For the text-containing cell, return its midpoint in [X, Y] coordinate format. 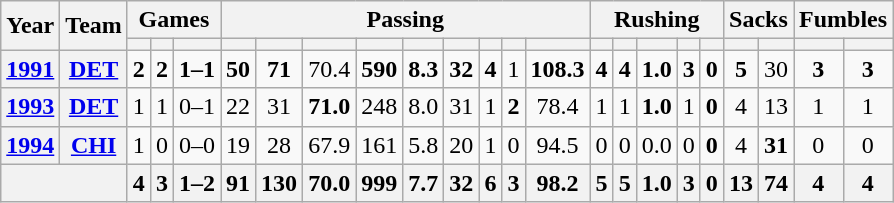
78.4 [558, 107]
Games [174, 20]
30 [776, 69]
1–2 [196, 183]
5.8 [424, 145]
590 [380, 69]
20 [462, 145]
0.0 [656, 145]
91 [238, 183]
1–1 [196, 69]
71.0 [330, 107]
74 [776, 183]
50 [238, 69]
Passing [406, 20]
0–1 [196, 107]
1993 [30, 107]
CHI [94, 145]
1994 [30, 145]
28 [280, 145]
22 [238, 107]
7.7 [424, 183]
98.2 [558, 183]
248 [380, 107]
0–0 [196, 145]
Team [94, 26]
70.0 [330, 183]
70.4 [330, 69]
1991 [30, 69]
161 [380, 145]
67.9 [330, 145]
108.3 [558, 69]
Year [30, 26]
999 [380, 183]
8.0 [424, 107]
Fumbles [844, 20]
Sacks [758, 20]
8.3 [424, 69]
6 [490, 183]
130 [280, 183]
71 [280, 69]
94.5 [558, 145]
Rushing [656, 20]
19 [238, 145]
